Return the [X, Y] coordinate for the center point of the cell that contains the specified text.  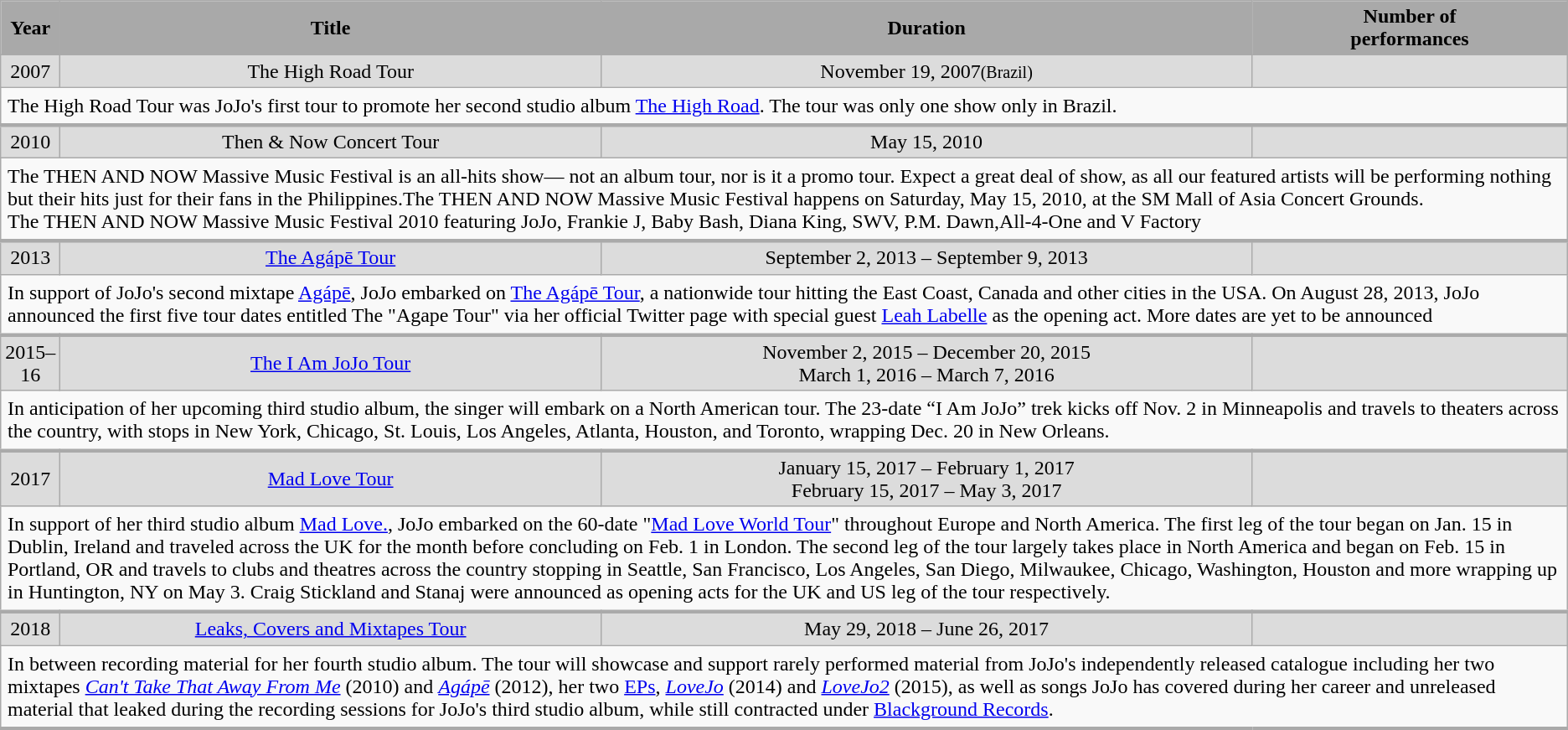
2007 [30, 71]
November 19, 2007(Brazil) [926, 71]
Duration [926, 28]
The High Road Tour was JoJo's first tour to promote her second studio album The High Road. The tour was only one show only in Brazil. [784, 106]
January 15, 2017 – February 1, 2017 February 15, 2017 – May 3, 2017 [926, 479]
September 2, 2013 – September 9, 2013 [926, 257]
Then & Now Concert Tour [331, 142]
May 29, 2018 – June 26, 2017 [926, 629]
2015–16 [30, 362]
2013 [30, 257]
Title [331, 28]
November 2, 2015 – December 20, 2015 March 1, 2016 – March 7, 2016 [926, 362]
Number ofperformances [1410, 28]
Leaks, Covers and Mixtapes Tour [331, 629]
The I Am JoJo Tour [331, 362]
The Agápē Tour [331, 257]
May 15, 2010 [926, 142]
The High Road Tour [331, 71]
Mad Love Tour [331, 479]
Year [30, 28]
2018 [30, 629]
2017 [30, 479]
2010 [30, 142]
